Pinpoint the cell where the given text exists, returning its [X, Y] midpoint coordinate. 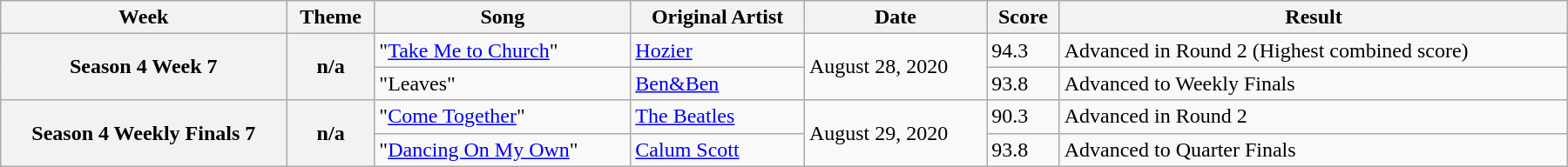
"Dancing On My Own" [503, 150]
94.3 [1023, 50]
Advanced to Weekly Finals [1314, 83]
Hozier [718, 50]
Season 4 Week 7 [143, 67]
Advanced in Round 2 (Highest combined score) [1314, 50]
Week [143, 17]
Theme [330, 17]
Season 4 Weekly Finals 7 [143, 133]
90.3 [1023, 117]
"Take Me to Church" [503, 50]
Song [503, 17]
"Leaves" [503, 83]
August 28, 2020 [896, 67]
Advanced to Quarter Finals [1314, 150]
Calum Scott [718, 150]
Advanced in Round 2 [1314, 117]
Ben&Ben [718, 83]
Date [896, 17]
The Beatles [718, 117]
Result [1314, 17]
Original Artist [718, 17]
Score [1023, 17]
"Come Together" [503, 117]
August 29, 2020 [896, 133]
